Scan for the cell matching the given text and deliver its [X, Y] coordinate at center. 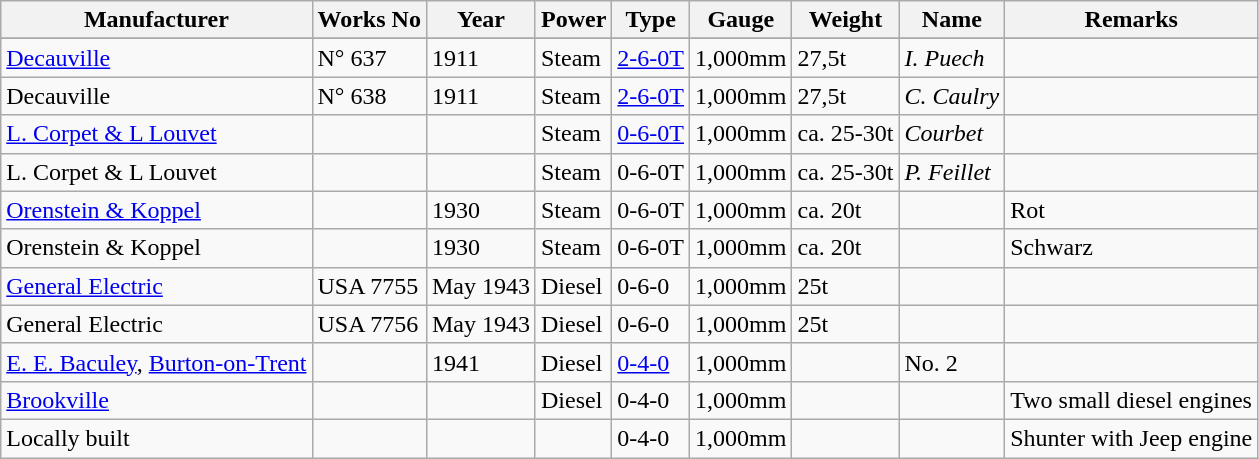
Remarks [1132, 20]
Name [952, 20]
Year [480, 20]
USA 7755 [369, 286]
C. Caulry [952, 96]
Two small diesel engines [1132, 400]
Weight [846, 20]
Locally built [156, 438]
Type [651, 20]
USA 7756 [369, 324]
Manufacturer [156, 20]
N° 638 [369, 96]
E. E. Baculey, Burton-on-Trent [156, 362]
I. Puech [952, 58]
No. 2 [952, 362]
Shunter with Jeep engine [1132, 438]
Gauge [741, 20]
N° 637 [369, 58]
Rot [1132, 210]
Courbet [952, 134]
P. Feillet [952, 172]
Schwarz [1132, 248]
Power [573, 20]
Works No [369, 20]
1941 [480, 362]
Brookville [156, 400]
